From the cell containing the given text, extract its center point as [x, y] coordinate. 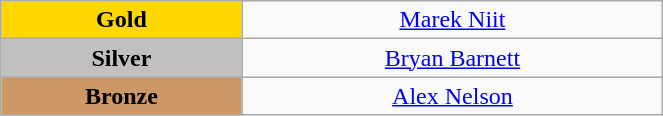
Bryan Barnett [452, 58]
Marek Niit [452, 20]
Gold [122, 20]
Bronze [122, 96]
Alex Nelson [452, 96]
Silver [122, 58]
